Search for the cell housing the specified text and yield its (x, y) center coordinate. 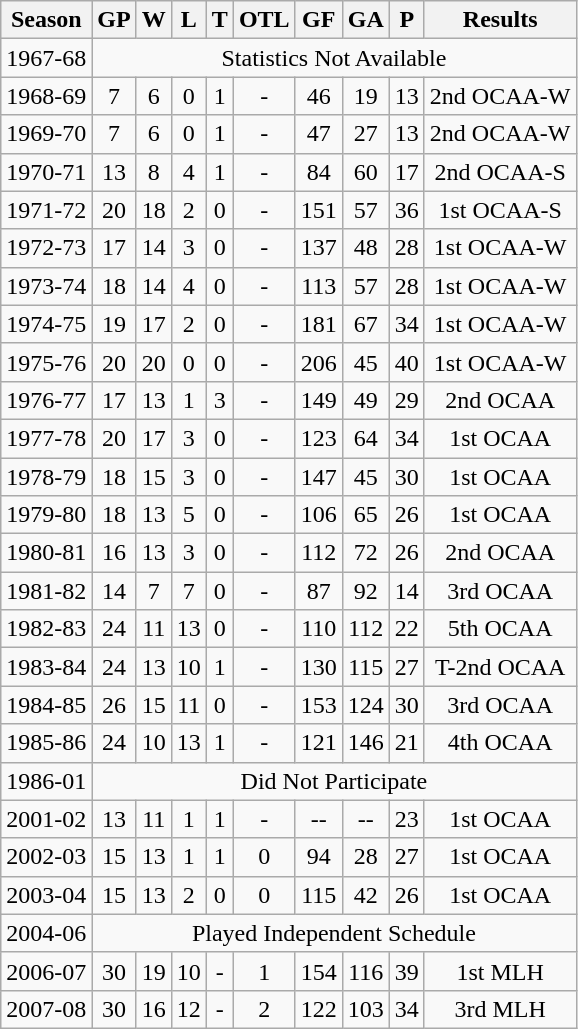
153 (318, 705)
8 (154, 172)
1984-85 (46, 705)
3rd MLH (500, 1009)
60 (366, 172)
1986-01 (46, 781)
106 (318, 515)
5th OCAA (500, 629)
L (188, 20)
1st OCAA-S (500, 210)
39 (406, 971)
1974-75 (46, 324)
22 (406, 629)
2nd OCAA-S (500, 172)
72 (366, 553)
84 (318, 172)
92 (366, 591)
130 (318, 667)
137 (318, 248)
Season (46, 20)
29 (406, 400)
GF (318, 20)
146 (366, 743)
2002-03 (46, 857)
Did Not Participate (334, 781)
40 (406, 362)
67 (366, 324)
124 (366, 705)
121 (318, 743)
2001-02 (46, 819)
OTL (264, 20)
GA (366, 20)
1973-74 (46, 286)
1980-81 (46, 553)
21 (406, 743)
1967-68 (46, 58)
1985-86 (46, 743)
181 (318, 324)
94 (318, 857)
1972-73 (46, 248)
2003-04 (46, 895)
110 (318, 629)
5 (188, 515)
36 (406, 210)
87 (318, 591)
64 (366, 438)
1969-70 (46, 134)
1979-80 (46, 515)
P (406, 20)
1976-77 (46, 400)
151 (318, 210)
GP (114, 20)
2007-08 (46, 1009)
65 (366, 515)
T (220, 20)
1978-79 (46, 477)
12 (188, 1009)
4th OCAA (500, 743)
46 (318, 96)
1983-84 (46, 667)
1971-72 (46, 210)
Results (500, 20)
154 (318, 971)
1982-83 (46, 629)
1st MLH (500, 971)
1968-69 (46, 96)
1977-78 (46, 438)
48 (366, 248)
149 (318, 400)
Statistics Not Available (334, 58)
122 (318, 1009)
206 (318, 362)
1970-71 (46, 172)
2004-06 (46, 933)
103 (366, 1009)
1981-82 (46, 591)
147 (318, 477)
23 (406, 819)
47 (318, 134)
Played Independent Schedule (334, 933)
42 (366, 895)
49 (366, 400)
123 (318, 438)
1975-76 (46, 362)
W (154, 20)
113 (318, 286)
116 (366, 971)
2006-07 (46, 971)
T-2nd OCAA (500, 667)
